For the text-containing cell, return its midpoint in (X, Y) coordinate format. 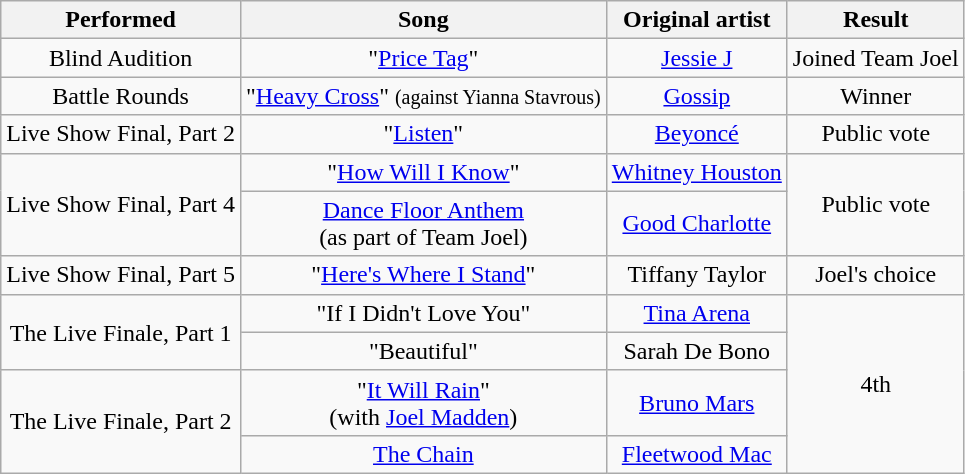
Blind Audition (121, 58)
"Here's Where I Stand" (423, 275)
Good Charlotte (696, 224)
Performed (121, 20)
Fleetwood Mac (696, 454)
Battle Rounds (121, 96)
"If I Didn't Love You" (423, 313)
Winner (876, 96)
Live Show Final, Part 4 (121, 204)
Sarah De Bono (696, 351)
Tiffany Taylor (696, 275)
Joel's choice (876, 275)
Result (876, 20)
Beyoncé (696, 134)
Dance Floor Anthem(as part of Team Joel) (423, 224)
Joined Team Joel (876, 58)
Tina Arena (696, 313)
The Chain (423, 454)
Live Show Final, Part 5 (121, 275)
Gossip (696, 96)
"Price Tag" (423, 58)
The Live Finale, Part 2 (121, 422)
Original artist (696, 20)
Song (423, 20)
4th (876, 384)
"How Will I Know" (423, 172)
Whitney Houston (696, 172)
"Listen" (423, 134)
Jessie J (696, 58)
Bruno Mars (696, 402)
"Beautiful" (423, 351)
"It Will Rain" (with Joel Madden) (423, 402)
The Live Finale, Part 1 (121, 332)
Live Show Final, Part 2 (121, 134)
"Heavy Cross" (against Yianna Stavrous) (423, 96)
